Identify which cell holds the provided text, then report its [x, y] central coordinate. 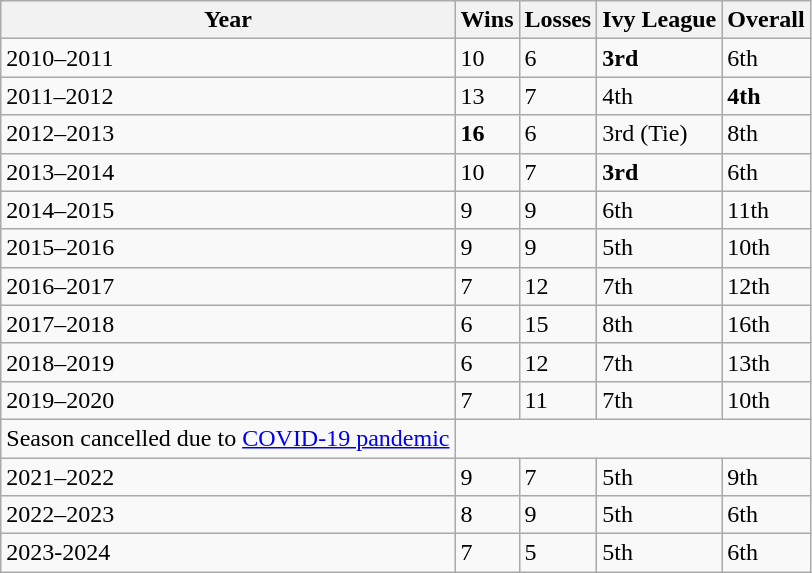
Ivy League [660, 20]
Overall [766, 20]
5 [558, 553]
13 [487, 96]
2011–2012 [228, 96]
2017–2018 [228, 324]
2019–2020 [228, 400]
8 [487, 515]
11 [558, 400]
2013–2014 [228, 172]
2022–2023 [228, 515]
15 [558, 324]
Year [228, 20]
2014–2015 [228, 210]
16 [487, 134]
2021–2022 [228, 477]
16th [766, 324]
Losses [558, 20]
2010–2011 [228, 58]
3rd (Tie) [660, 134]
9th [766, 477]
Wins [487, 20]
11th [766, 210]
13th [766, 362]
2015–2016 [228, 248]
2023-2024 [228, 553]
2016–2017 [228, 286]
12th [766, 286]
Season cancelled due to COVID-19 pandemic [228, 438]
2018–2019 [228, 362]
2012–2013 [228, 134]
